Detect which cell encompasses the target text, then output its (X, Y) center coordinate. 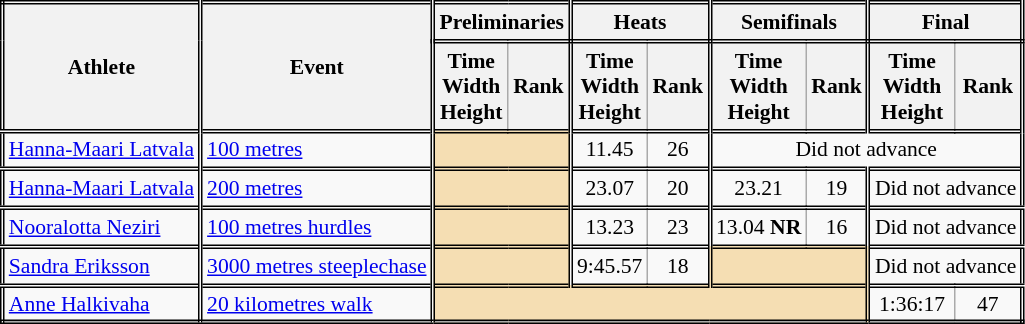
16 (837, 228)
Anne Halkivaha (101, 304)
9:45.57 (608, 266)
Semifinals (790, 22)
Event (317, 67)
23 (678, 228)
47 (988, 304)
26 (678, 150)
1:36:17 (911, 304)
Preliminaries (502, 22)
Nooralotta Neziri (101, 228)
20 kilometres walk (317, 304)
Heats (640, 22)
19 (837, 190)
11.45 (608, 150)
13.04 NR (758, 228)
3000 metres steeplechase (317, 266)
100 metres hurdles (317, 228)
100 metres (317, 150)
20 (678, 190)
Sandra Eriksson (101, 266)
23.21 (758, 190)
13.23 (608, 228)
200 metres (317, 190)
18 (678, 266)
23.07 (608, 190)
Athlete (101, 67)
Final (946, 22)
